Return the [x, y] coordinate for the center point of the cell that contains the specified text.  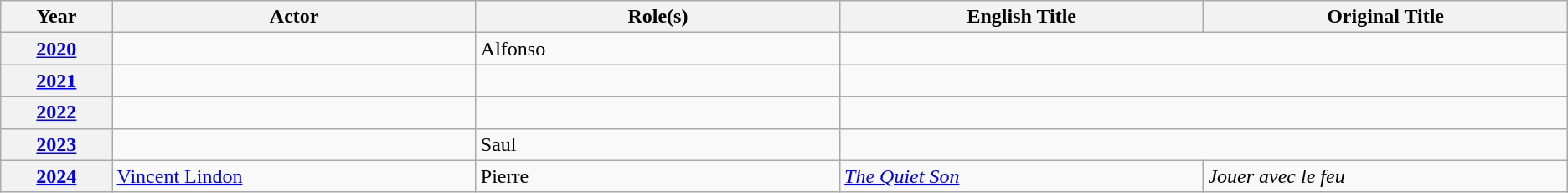
Role(s) [658, 17]
Pierre [658, 176]
2024 [57, 176]
Year [57, 17]
2022 [57, 112]
Vincent Lindon [294, 176]
Saul [658, 144]
2023 [57, 144]
English Title [1022, 17]
Actor [294, 17]
2020 [57, 49]
2021 [57, 81]
Alfonso [658, 49]
Original Title [1385, 17]
The Quiet Son [1022, 176]
Jouer avec le feu [1385, 176]
